For the text-containing cell, return its midpoint in [x, y] coordinate format. 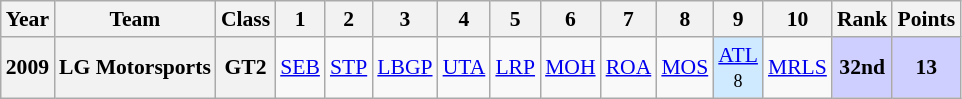
13 [926, 68]
7 [629, 19]
9 [738, 19]
LBGP [404, 68]
LG Motorsports [135, 68]
SEB [300, 68]
5 [515, 19]
UTA [464, 68]
Class [246, 19]
MOH [570, 68]
1 [300, 19]
32nd [862, 68]
4 [464, 19]
3 [404, 19]
ATL8 [738, 68]
GT2 [246, 68]
STP [348, 68]
10 [798, 19]
ROA [629, 68]
2 [348, 19]
MOS [684, 68]
MRLS [798, 68]
LRP [515, 68]
Rank [862, 19]
2009 [28, 68]
Year [28, 19]
6 [570, 19]
Team [135, 19]
Points [926, 19]
8 [684, 19]
